Return the [x, y] coordinate for the center point of the cell that contains the specified text.  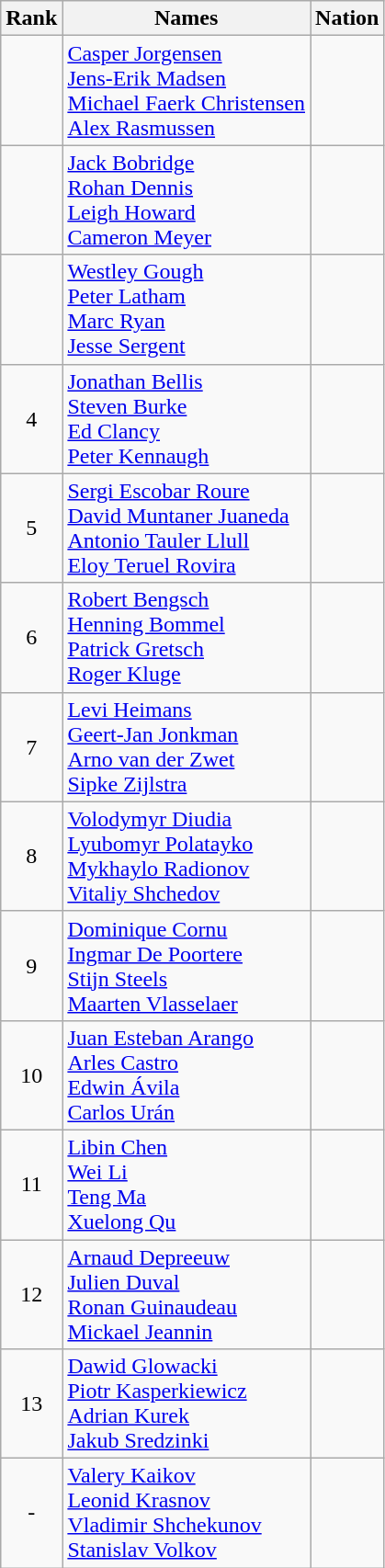
- [31, 1513]
Sergi Escobar RoureDavid Muntaner JuanedaAntonio Tauler LlullEloy Teruel Rovira [187, 528]
11 [31, 1184]
13 [31, 1404]
Levi HeimansGeert-Jan JonkmanArno van der ZwetSipke Zijlstra [187, 746]
Westley GoughPeter LathamMarc RyanJesse Sergent [187, 309]
Arnaud DepreeuwJulien DuvalRonan GuinaudeauMickael Jeannin [187, 1294]
Libin ChenWei LiTeng MaXuelong Qu [187, 1184]
12 [31, 1294]
Casper JorgensenJens-Erik MadsenMichael Faerk ChristensenAlex Rasmussen [187, 90]
Valery KaikovLeonid KrasnovVladimir ShchekunovStanislav Volkov [187, 1513]
6 [31, 638]
Rank [31, 18]
Dawid GlowackiPiotr KasperkiewiczAdrian KurekJakub Sredzinki [187, 1404]
9 [31, 965]
Dominique CornuIngmar De PoortereStijn SteelsMaarten Vlasselaer [187, 965]
10 [31, 1075]
Jack BobridgeRohan DennisLeigh HowardCameron Meyer [187, 200]
Volodymyr DiudiaLyubomyr PolataykoMykhaylo RadionovVitaliy Shchedov [187, 857]
Robert BengschHenning BommelPatrick GretschRoger Kluge [187, 638]
5 [31, 528]
8 [31, 857]
Names [187, 18]
7 [31, 746]
Juan Esteban ArangoArles CastroEdwin ÁvilaCarlos Urán [187, 1075]
4 [31, 419]
Jonathan BellisSteven BurkeEd ClancyPeter Kennaugh [187, 419]
Nation [347, 18]
